Return (x, y) of the center of cell containing provided text 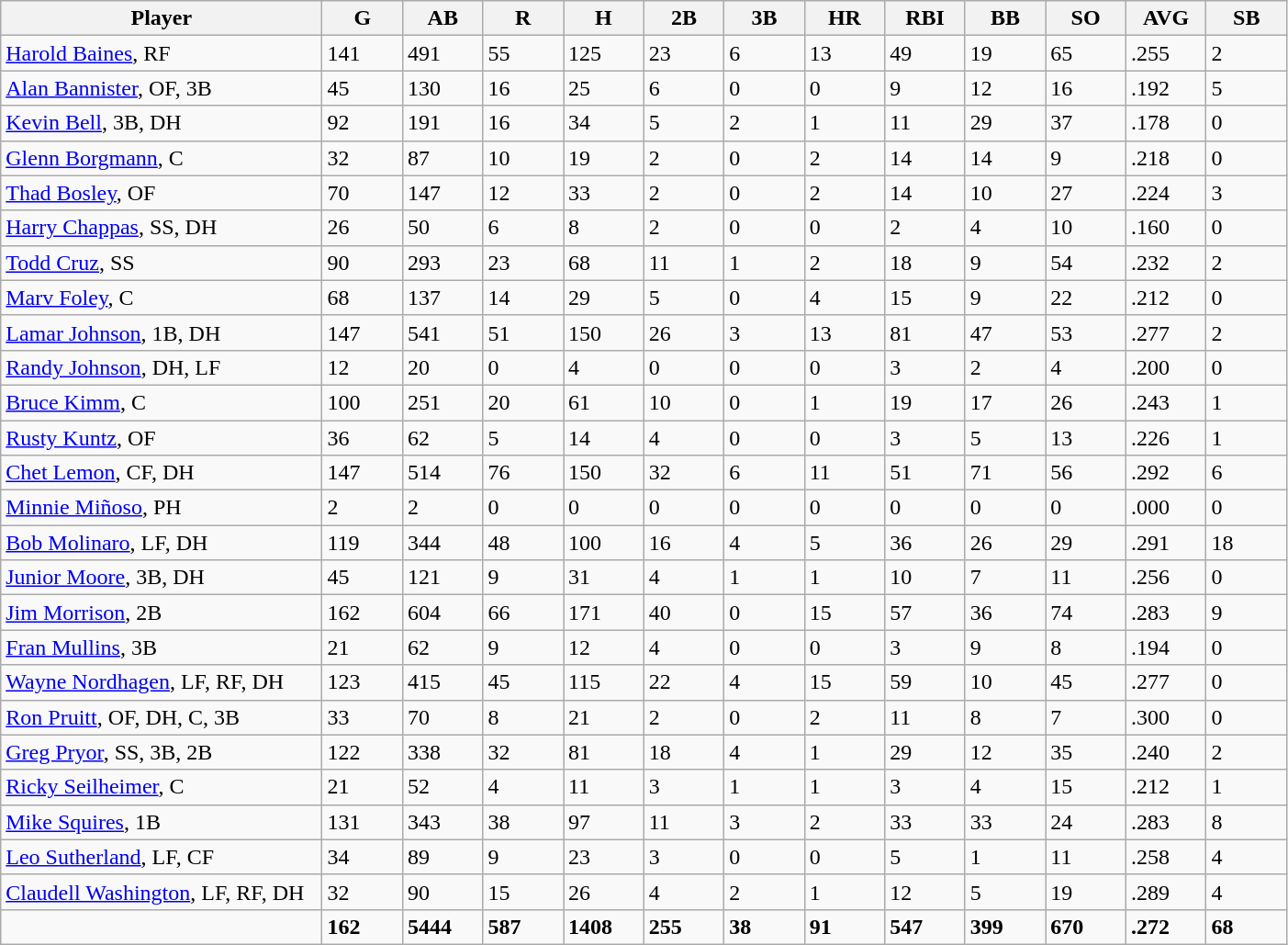
92 (363, 123)
141 (363, 53)
57 (925, 613)
.194 (1166, 647)
Greg Pryor, SS, 3B, 2B (162, 752)
SB (1247, 18)
191 (442, 123)
251 (442, 402)
HR (845, 18)
Junior Moore, 3B, DH (162, 578)
.178 (1166, 123)
74 (1086, 613)
.200 (1166, 367)
40 (684, 613)
131 (363, 822)
.226 (1166, 438)
66 (523, 613)
48 (523, 543)
491 (442, 53)
Mike Squires, 1B (162, 822)
H (604, 18)
.000 (1166, 508)
119 (363, 543)
53 (1086, 332)
Alan Bannister, OF, 3B (162, 88)
115 (604, 682)
Harry Chappas, SS, DH (162, 228)
R (523, 18)
Minnie Miñoso, PH (162, 508)
BB (1005, 18)
87 (442, 158)
AB (442, 18)
Harold Baines, RF (162, 53)
.218 (1166, 158)
25 (604, 88)
35 (1086, 752)
Leo Sutherland, LF, CF (162, 857)
Bob Molinaro, LF, DH (162, 543)
52 (442, 787)
AVG (1166, 18)
293 (442, 263)
670 (1086, 927)
Todd Cruz, SS (162, 263)
54 (1086, 263)
Bruce Kimm, C (162, 402)
.160 (1166, 228)
Rusty Kuntz, OF (162, 438)
.224 (1166, 193)
541 (442, 332)
604 (442, 613)
.272 (1166, 927)
55 (523, 53)
G (363, 18)
.256 (1166, 578)
49 (925, 53)
71 (1005, 473)
91 (845, 927)
76 (523, 473)
344 (442, 543)
Ron Pruitt, OF, DH, C, 3B (162, 717)
.243 (1166, 402)
Ricky Seilheimer, C (162, 787)
3B (765, 18)
255 (684, 927)
125 (604, 53)
Jim Morrison, 2B (162, 613)
59 (925, 682)
514 (442, 473)
Claudell Washington, LF, RF, DH (162, 892)
343 (442, 822)
65 (1086, 53)
Kevin Bell, 3B, DH (162, 123)
97 (604, 822)
Wayne Nordhagen, LF, RF, DH (162, 682)
.192 (1166, 88)
130 (442, 88)
.292 (1166, 473)
Marv Foley, C (162, 298)
2B (684, 18)
24 (1086, 822)
Fran Mullins, 3B (162, 647)
587 (523, 927)
Randy Johnson, DH, LF (162, 367)
37 (1086, 123)
171 (604, 613)
56 (1086, 473)
123 (363, 682)
415 (442, 682)
31 (604, 578)
61 (604, 402)
Chet Lemon, CF, DH (162, 473)
27 (1086, 193)
Lamar Johnson, 1B, DH (162, 332)
89 (442, 857)
.300 (1166, 717)
Glenn Borgmann, C (162, 158)
.255 (1166, 53)
.232 (1166, 263)
Thad Bosley, OF (162, 193)
.291 (1166, 543)
50 (442, 228)
5444 (442, 927)
137 (442, 298)
.289 (1166, 892)
122 (363, 752)
399 (1005, 927)
17 (1005, 402)
121 (442, 578)
338 (442, 752)
Player (162, 18)
547 (925, 927)
SO (1086, 18)
1408 (604, 927)
.240 (1166, 752)
47 (1005, 332)
RBI (925, 18)
.258 (1166, 857)
